Output the (x, y) coordinate of the center of the cell containing the given text.  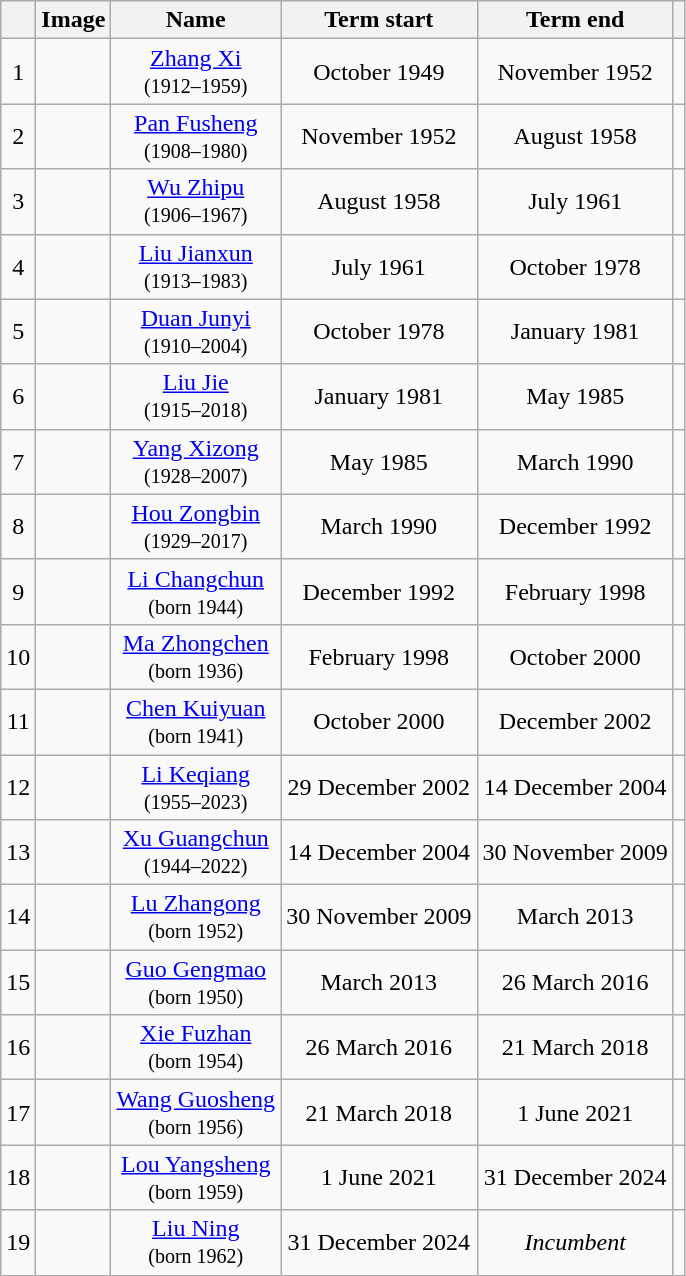
Lu Zhangong(born 1952) (196, 918)
Xu Guangchun(1944–2022) (196, 852)
Chen Kuiyuan(born 1941) (196, 722)
Term end (575, 20)
18 (18, 1178)
9 (18, 592)
14 (18, 918)
16 (18, 1048)
Li Keqiang(1955–2023) (196, 786)
Yang Xizong(1928–2007) (196, 462)
Lou Yangsheng(born 1959) (196, 1178)
Liu Jie(1915–2018) (196, 396)
19 (18, 1242)
Duan Junyi(1910–2004) (196, 332)
2 (18, 136)
29 December 2002 (379, 786)
Image (74, 20)
Ma Zhongchen(born 1936) (196, 656)
12 (18, 786)
1 (18, 72)
October 1949 (379, 72)
7 (18, 462)
5 (18, 332)
10 (18, 656)
Xie Fuzhan(born 1954) (196, 1048)
Liu Jianxun(1913–1983) (196, 266)
11 (18, 722)
Zhang Xi(1912–1959) (196, 72)
Pan Fusheng(1908–1980) (196, 136)
4 (18, 266)
3 (18, 202)
Name (196, 20)
Wang Guosheng(born 1956) (196, 1112)
Liu Ning(born 1962) (196, 1242)
Hou Zongbin(1929–2017) (196, 526)
Wu Zhipu(1906–1967) (196, 202)
Term start (379, 20)
17 (18, 1112)
15 (18, 982)
6 (18, 396)
8 (18, 526)
Incumbent (575, 1242)
13 (18, 852)
Guo Gengmao(born 1950) (196, 982)
December 2002 (575, 722)
Li Changchun(born 1944) (196, 592)
